Search for the cell housing the specified text and yield its [x, y] center coordinate. 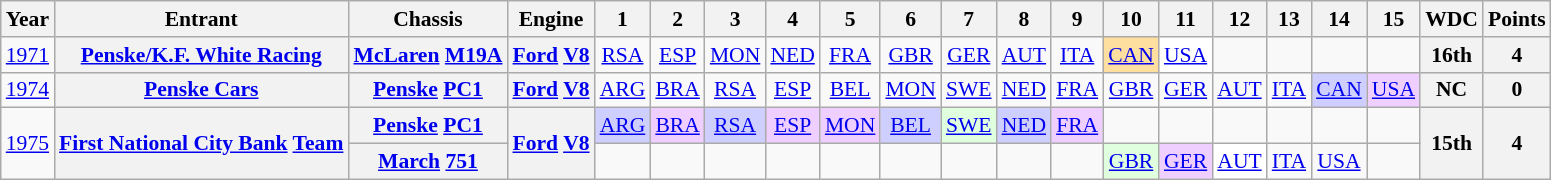
10 [1131, 19]
0 [1517, 90]
5 [850, 19]
Year [28, 19]
14 [1339, 19]
WDC [1452, 19]
1974 [28, 90]
Engine [550, 19]
NC [1452, 90]
15th [1452, 144]
12 [1239, 19]
9 [1077, 19]
McLaren M19A [428, 55]
Chassis [428, 19]
7 [969, 19]
13 [1289, 19]
1 [623, 19]
3 [736, 19]
Points [1517, 19]
March 751 [428, 162]
11 [1186, 19]
1971 [28, 55]
2 [678, 19]
1975 [28, 144]
8 [1024, 19]
Penske/K.F. White Racing [201, 55]
First National City Bank Team [201, 144]
Entrant [201, 19]
6 [910, 19]
15 [1394, 19]
Penske Cars [201, 90]
16th [1452, 55]
